Find where the given text appears and provide that cell's center as (X, Y) coordinate. 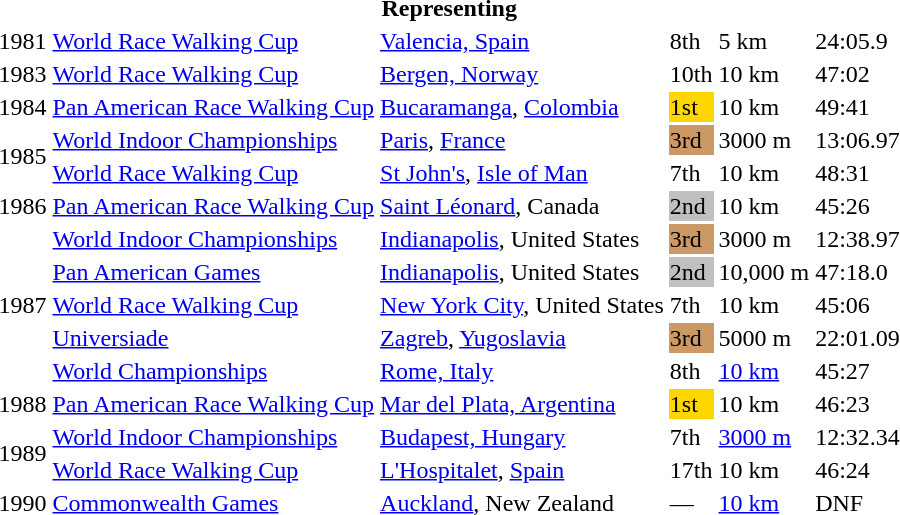
Mar del Plata, Argentina (522, 404)
5000 m (764, 338)
Zagreb, Yugoslavia (522, 338)
Universiade (214, 338)
New York City, United States (522, 305)
World Championships (214, 371)
10th (691, 74)
Rome, Italy (522, 371)
17th (691, 470)
Budapest, Hungary (522, 437)
St John's, Isle of Man (522, 173)
Bucaramanga, Colombia (522, 107)
Pan American Games (214, 272)
Saint Léonard, Canada (522, 206)
Valencia, Spain (522, 41)
10,000 m (764, 272)
Bergen, Norway (522, 74)
L'Hospitalet, Spain (522, 470)
5 km (764, 41)
Paris, France (522, 140)
